Extract the [x, y] coordinate from the center of the cell holding the provided text.  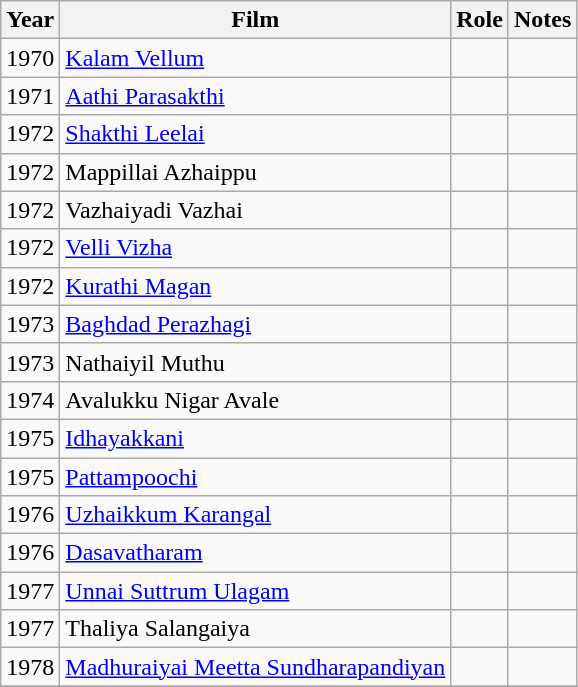
Pattampoochi [256, 477]
1971 [30, 96]
Vazhaiyadi Vazhai [256, 210]
Mappillai Azhaippu [256, 172]
Year [30, 20]
Dasavatharam [256, 553]
Role [480, 20]
1974 [30, 400]
Aathi Parasakthi [256, 96]
Kurathi Magan [256, 286]
Avalukku Nigar Avale [256, 400]
Thaliya Salangaiya [256, 629]
1978 [30, 667]
Idhayakkani [256, 438]
Film [256, 20]
Shakthi Leelai [256, 134]
1970 [30, 58]
Notes [542, 20]
Uzhaikkum Karangal [256, 515]
Unnai Suttrum Ulagam [256, 591]
Madhuraiyai Meetta Sundharapandiyan [256, 667]
Nathaiyil Muthu [256, 362]
Kalam Vellum [256, 58]
Baghdad Perazhagi [256, 324]
Velli Vizha [256, 248]
